From the cell containing the given text, extract its center point as (X, Y) coordinate. 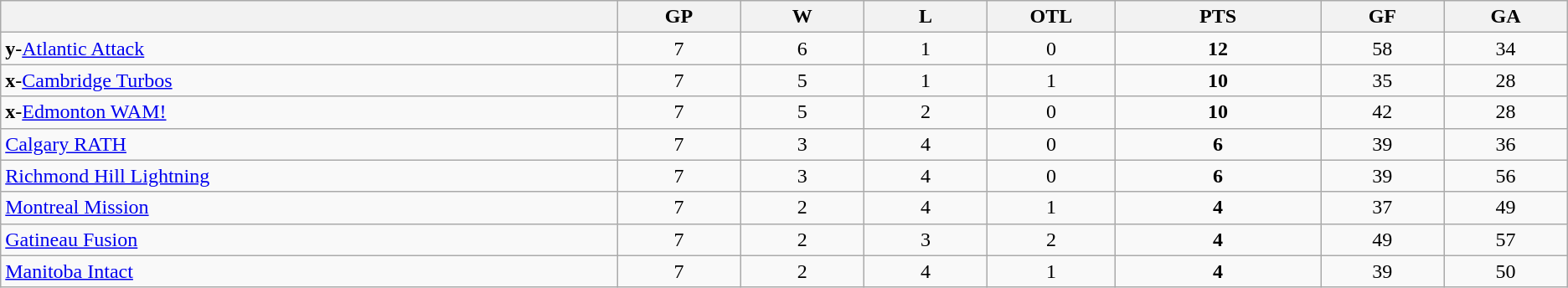
37 (1382, 208)
12 (1218, 49)
OTL (1052, 17)
Manitoba Intact (309, 271)
PTS (1218, 17)
y-Atlantic Attack (309, 49)
56 (1506, 176)
34 (1506, 49)
x-Cambridge Turbos (309, 80)
Richmond Hill Lightning (309, 176)
50 (1506, 271)
35 (1382, 80)
Calgary RATH (309, 144)
57 (1506, 239)
58 (1382, 49)
GF (1382, 17)
42 (1382, 112)
W (802, 17)
Montreal Mission (309, 208)
GP (678, 17)
Gatineau Fusion (309, 239)
36 (1506, 144)
GA (1506, 17)
L (925, 17)
x-Edmonton WAM! (309, 112)
